Return the [x, y] coordinate for the center point of the cell that contains the specified text.  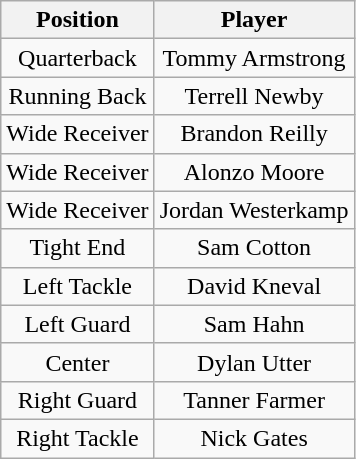
Tight End [78, 248]
Sam Hahn [254, 324]
David Kneval [254, 286]
Jordan Westerkamp [254, 210]
Left Tackle [78, 286]
Right Guard [78, 400]
Sam Cotton [254, 248]
Quarterback [78, 58]
Dylan Utter [254, 362]
Center [78, 362]
Right Tackle [78, 438]
Running Back [78, 96]
Left Guard [78, 324]
Tanner Farmer [254, 400]
Terrell Newby [254, 96]
Player [254, 20]
Alonzo Moore [254, 172]
Nick Gates [254, 438]
Brandon Reilly [254, 134]
Tommy Armstrong [254, 58]
Position [78, 20]
